Scan for the cell matching the given text and deliver its (X, Y) coordinate at center. 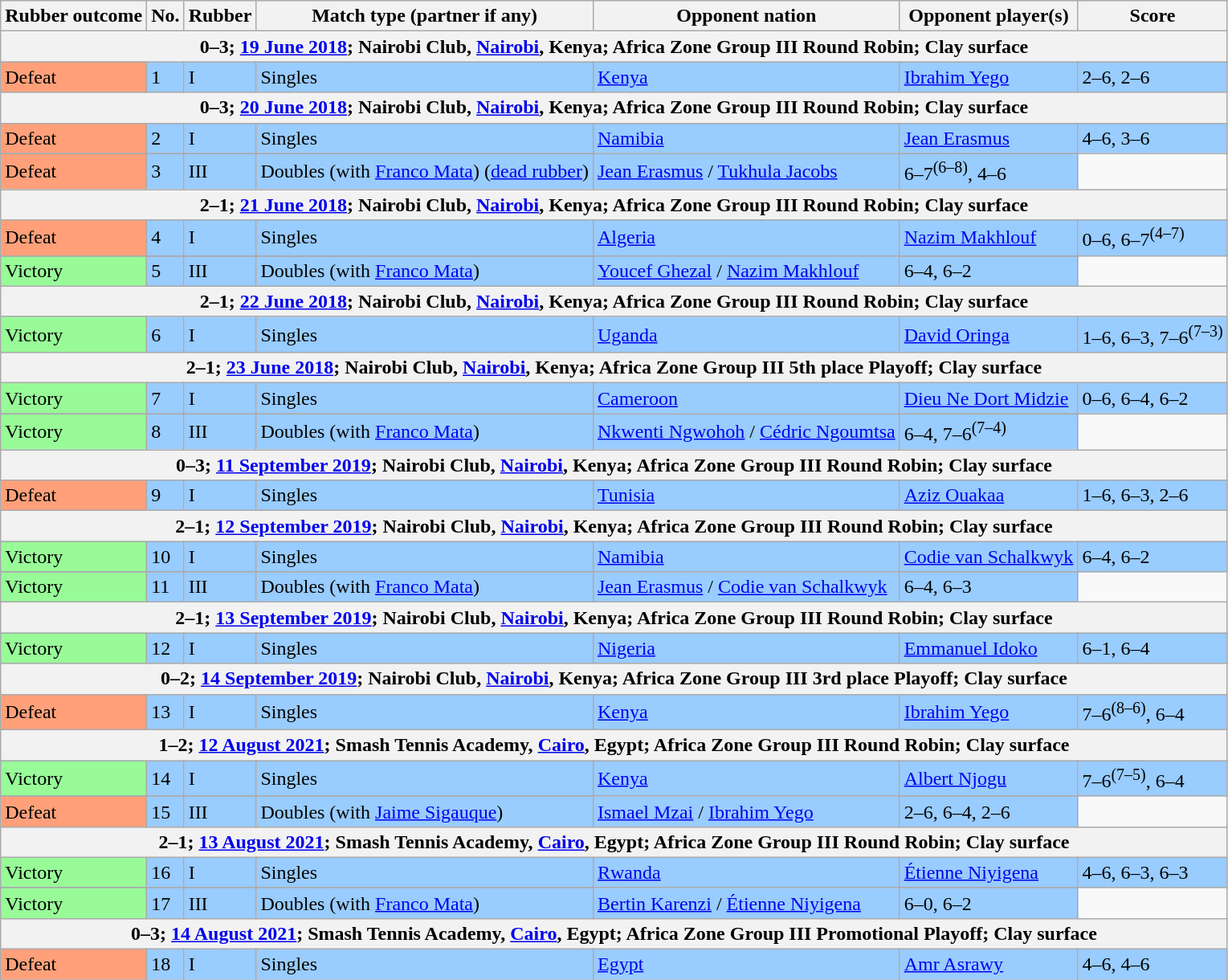
4 (165, 238)
Dieu Ne Dort Midzie (989, 398)
Egypt (746, 965)
2–1; 21 June 2018; Nairobi Club, Nairobi, Kenya; Africa Zone Group III Round Robin; Clay surface (614, 205)
0–6, 6–7(4–7) (1153, 238)
12 (165, 648)
8 (165, 432)
2–1; 22 June 2018; Nairobi Club, Nairobi, Kenya; Africa Zone Group III Round Robin; Clay surface (614, 301)
10 (165, 557)
Jean Erasmus / Codie van Schalkwyk (746, 587)
6–4, 7–6(7–4) (989, 432)
5 (165, 271)
Aziz Ouakaa (989, 496)
3 (165, 172)
Nkwenti Ngwohoh / Cédric Ngoumtsa (746, 432)
2–1; 13 September 2019; Nairobi Club, Nairobi, Kenya; Africa Zone Group III Round Robin; Clay surface (614, 618)
1–6, 6–3, 2–6 (1153, 496)
6–7(6–8), 4–6 (989, 172)
Bertin Karenzi / Étienne Niyigena (746, 903)
0–3; 11 September 2019; Nairobi Club, Nairobi, Kenya; Africa Zone Group III Round Robin; Clay surface (614, 465)
13 (165, 712)
Match type (partner if any) (425, 16)
15 (165, 811)
Doubles (with Franco Mata) (dead rubber) (425, 172)
7–6(7–5), 6–4 (1153, 779)
Tunisia (746, 496)
Étienne Niyigena (989, 872)
Jean Erasmus / Tukhula Jacobs (746, 172)
Rwanda (746, 872)
7 (165, 398)
4–6, 3–6 (1153, 138)
2–1; 13 August 2021; Smash Tennis Academy, Cairo, Egypt; Africa Zone Group III Round Robin; Clay surface (614, 842)
David Oringa (989, 334)
Score (1153, 16)
6–1, 6–4 (1153, 648)
Amr Asrawy (989, 965)
9 (165, 496)
Nazim Makhlouf (989, 238)
2–6, 2–6 (1153, 77)
Emmanuel Idoko (989, 648)
18 (165, 965)
Albert Njogu (989, 779)
0–3; 14 August 2021; Smash Tennis Academy, Cairo, Egypt; Africa Zone Group III Promotional Playoff; Clay surface (614, 934)
Rubber (220, 16)
1–6, 6–3, 7–6(7–3) (1153, 334)
1–2; 12 August 2021; Smash Tennis Academy, Cairo, Egypt; Africa Zone Group III Round Robin; Clay surface (614, 745)
7–6(8–6), 6–4 (1153, 712)
6 (165, 334)
14 (165, 779)
6–4, 6–3 (989, 587)
Nigeria (746, 648)
0–3; 19 June 2018; Nairobi Club, Nairobi, Kenya; Africa Zone Group III Round Robin; Clay surface (614, 47)
Codie van Schalkwyk (989, 557)
Jean Erasmus (989, 138)
Algeria (746, 238)
2–1; 12 September 2019; Nairobi Club, Nairobi, Kenya; Africa Zone Group III Round Robin; Clay surface (614, 526)
Opponent player(s) (989, 16)
0–3; 20 June 2018; Nairobi Club, Nairobi, Kenya; Africa Zone Group III Round Robin; Clay surface (614, 108)
16 (165, 872)
4–6, 6–3, 6–3 (1153, 872)
17 (165, 903)
Ismael Mzai / Ibrahim Yego (746, 811)
6–0, 6–2 (989, 903)
Uganda (746, 334)
2 (165, 138)
1 (165, 77)
0–2; 14 September 2019; Nairobi Club, Nairobi, Kenya; Africa Zone Group III 3rd place Playoff; Clay surface (614, 679)
4–6, 4–6 (1153, 965)
Rubber outcome (74, 16)
Cameroon (746, 398)
Youcef Ghezal / Nazim Makhlouf (746, 271)
No. (165, 16)
2–6, 6–4, 2–6 (989, 811)
Doubles (with Jaime Sigauque) (425, 811)
2–1; 23 June 2018; Nairobi Club, Nairobi, Kenya; Africa Zone Group III 5th place Playoff; Clay surface (614, 368)
Opponent nation (746, 16)
11 (165, 587)
0–6, 6–4, 6–2 (1153, 398)
